Provide the (X, Y) coordinate of the cell's center where the given text is located.  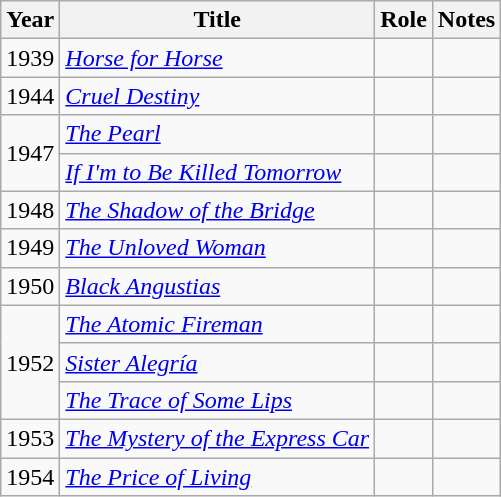
1947 (30, 153)
The Pearl (218, 134)
1949 (30, 248)
1950 (30, 286)
Black Angustias (218, 286)
The Mystery of the Express Car (218, 438)
The Atomic Fireman (218, 324)
Cruel Destiny (218, 96)
The Price of Living (218, 477)
The Trace of Some Lips (218, 400)
1952 (30, 362)
The Shadow of the Bridge (218, 210)
The Unloved Woman (218, 248)
1954 (30, 477)
1953 (30, 438)
Role (404, 20)
Horse for Horse (218, 58)
Title (218, 20)
1944 (30, 96)
1948 (30, 210)
Year (30, 20)
Notes (466, 20)
1939 (30, 58)
Sister Alegría (218, 362)
If I'm to Be Killed Tomorrow (218, 172)
